For the text-containing cell, return its midpoint in (x, y) coordinate format. 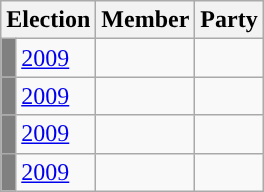
Party (229, 20)
Election (48, 20)
Member (146, 20)
